Return [X, Y] of the center of cell containing provided text 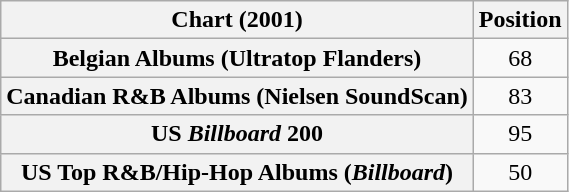
Position [520, 20]
Canadian R&B Albums (Nielsen SoundScan) [238, 96]
Chart (2001) [238, 20]
83 [520, 96]
50 [520, 172]
95 [520, 134]
68 [520, 58]
US Billboard 200 [238, 134]
US Top R&B/Hip-Hop Albums (Billboard) [238, 172]
Belgian Albums (Ultratop Flanders) [238, 58]
